Return the (X, Y) coordinate for the center point of the cell that contains the specified text.  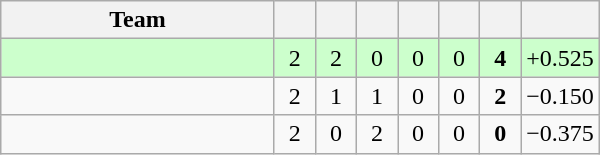
Team (138, 20)
+0.525 (560, 58)
−0.150 (560, 96)
4 (500, 58)
−0.375 (560, 134)
